Pinpoint the cell where the given text exists, returning its [X, Y] midpoint coordinate. 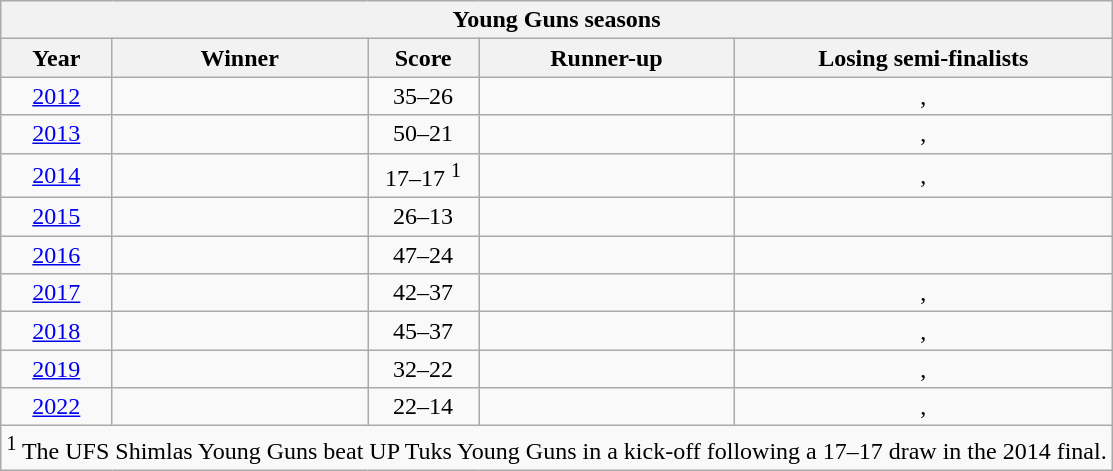
42–37 [424, 293]
2017 [56, 293]
17–17 1 [424, 176]
45–37 [424, 331]
Year [56, 58]
2013 [56, 134]
2016 [56, 255]
47–24 [424, 255]
Score [424, 58]
35–26 [424, 96]
50–21 [424, 134]
32–22 [424, 369]
2015 [56, 217]
Runner-up [607, 58]
2019 [56, 369]
26–13 [424, 217]
Winner [240, 58]
1 The UFS Shimlas Young Guns beat UP Tuks Young Guns in a kick-off following a 17–17 draw in the 2014 final. [557, 448]
2018 [56, 331]
2012 [56, 96]
22–14 [424, 407]
Losing semi-finalists [923, 58]
2014 [56, 176]
Young Guns seasons [557, 20]
2022 [56, 407]
